Identify which cell holds the provided text, then report its [X, Y] central coordinate. 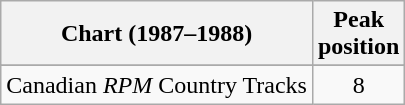
Chart (1987–1988) [157, 34]
Canadian RPM Country Tracks [157, 85]
8 [358, 85]
Peakposition [358, 34]
